Locate the cell with the specified text and output its (X, Y) center coordinate. 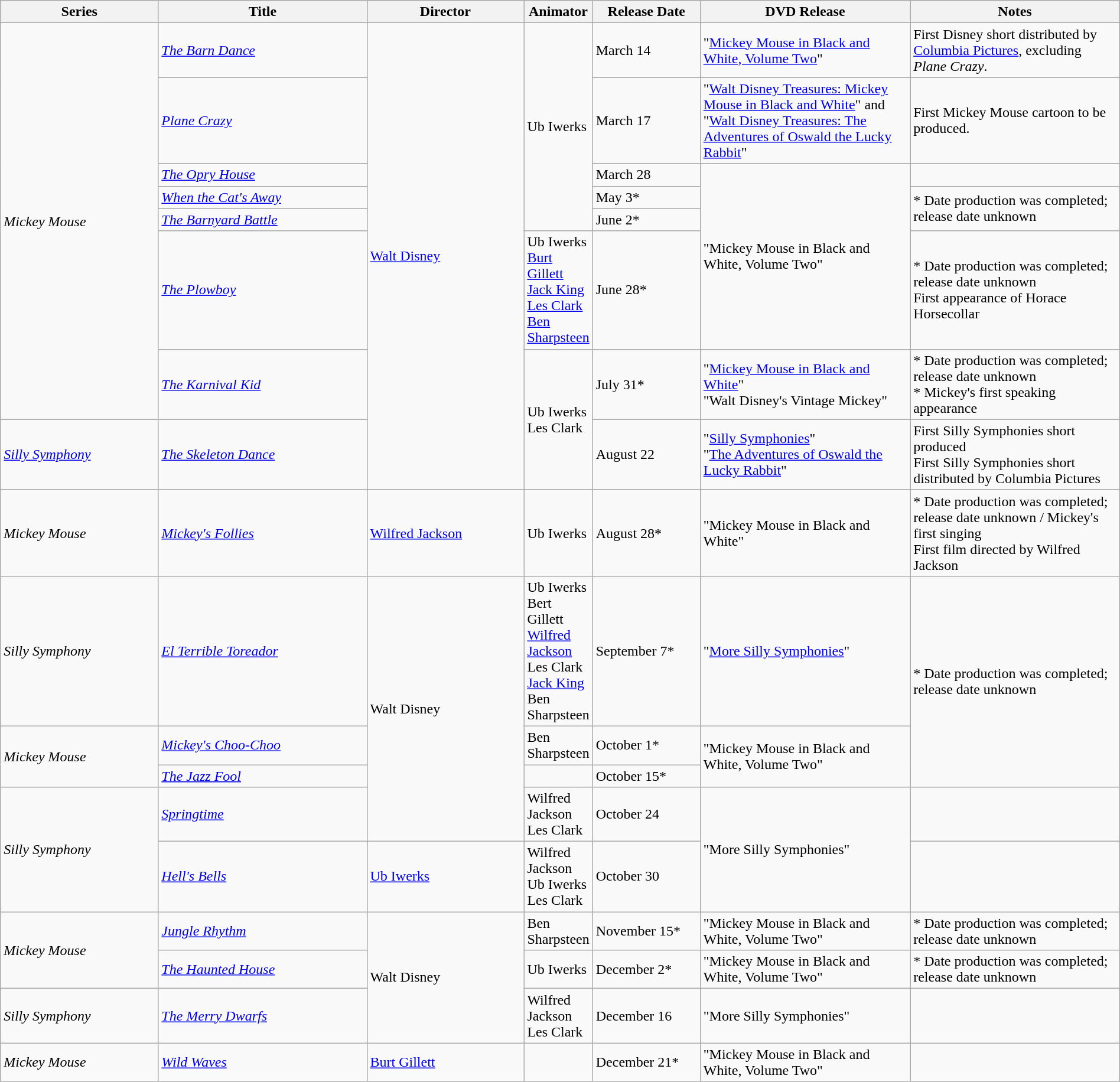
Wilfred Jackson Ub Iwerks Les Clark (558, 876)
* Date production was completed; release date unknown * Mickey's first speaking appearance (1015, 384)
July 31* (646, 384)
December 21* (646, 1062)
Series (79, 12)
Wilfred Jackson (445, 533)
* Date production was completed; release date unknown / Mickey's first singing First film directed by Wilfred Jackson (1015, 533)
Jungle Rhythm (262, 931)
Ub Iwerks Bert Gillett Wilfred Jackson Les Clark Jack King Ben Sharpsteen (558, 651)
When the Cat's Away (262, 197)
Notes (1015, 12)
May 3* (646, 197)
September 7* (646, 651)
"Walt Disney Treasures: Mickey Mouse in Black and White" and "Walt Disney Treasures: The Adventures of Oswald the Lucky Rabbit" (805, 120)
August 22 (646, 455)
Title (262, 12)
October 1* (646, 745)
Mickey's Choo-Choo (262, 745)
First Disney short distributed by Columbia Pictures, excluding Plane Crazy. (1015, 50)
The Barnyard Battle (262, 220)
Wild Waves (262, 1062)
Ub Iwerks Burt Gillett Jack King Les Clark Ben Sharpsteen (558, 290)
Ub Iwerks Les Clark (558, 419)
October 24 (646, 814)
June 2* (646, 220)
The Plowboy (262, 290)
The Haunted House (262, 970)
Director (445, 12)
December 2* (646, 970)
"Silly Symphonies" "The Adventures of Oswald the Lucky Rabbit" (805, 455)
October 30 (646, 876)
* Date production was completed; release date unknown First appearance of Horace Horsecollar (1015, 290)
November 15* (646, 931)
Hell's Bells (262, 876)
Plane Crazy (262, 120)
El Terrible Toreador (262, 651)
Release Date (646, 12)
The Barn Dance (262, 50)
First Silly Symphonies short produced First Silly Symphonies short distributed by Columbia Pictures (1015, 455)
December 16 (646, 1016)
The Merry Dwarfs (262, 1016)
Animator (558, 12)
The Jazz Fool (262, 775)
October 15* (646, 775)
The Skeleton Dance (262, 455)
First Mickey Mouse cartoon to be produced. (1015, 120)
"Mickey Mouse in Black and White" (805, 533)
March 28 (646, 175)
"Mickey Mouse in Black and White" "Walt Disney's Vintage Mickey" (805, 384)
Springtime (262, 814)
August 28* (646, 533)
Burt Gillett (445, 1062)
DVD Release (805, 12)
June 28* (646, 290)
March 17 (646, 120)
March 14 (646, 50)
The Opry House (262, 175)
Mickey's Follies (262, 533)
The Karnival Kid (262, 384)
